From the cell containing the given text, extract its center point as (x, y) coordinate. 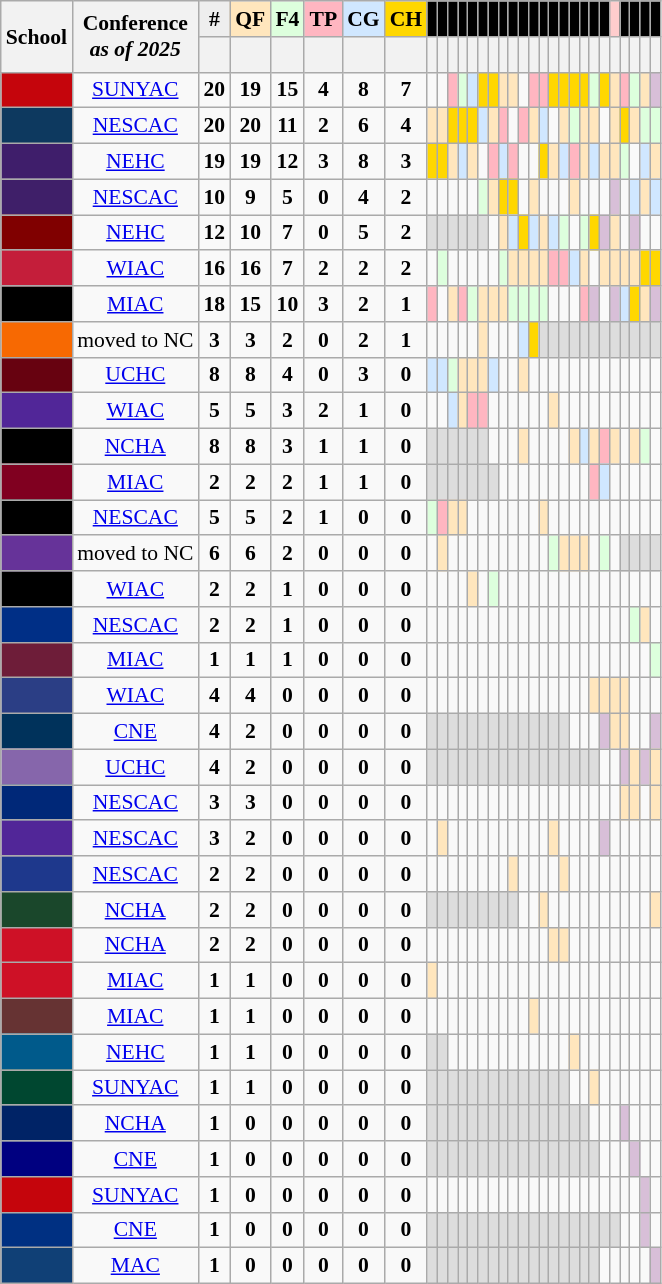
11 (287, 126)
QF (250, 19)
# (215, 19)
18 (215, 304)
TP (323, 19)
CG (364, 19)
MAC (135, 1266)
F4 (287, 19)
School (36, 36)
Conferenceas of 2025 (135, 36)
CH (406, 19)
9 (250, 197)
